Find where the given text appears and provide that cell's center as [x, y] coordinate. 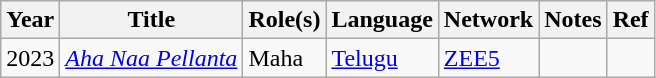
Language [382, 20]
Year [30, 20]
Ref [630, 20]
Role(s) [284, 20]
Network [488, 20]
Maha [284, 58]
2023 [30, 58]
ZEE5 [488, 58]
Title [152, 20]
Notes [573, 20]
Telugu [382, 58]
Aha Naa Pellanta [152, 58]
